Locate the cell with the specified text and output its [x, y] center coordinate. 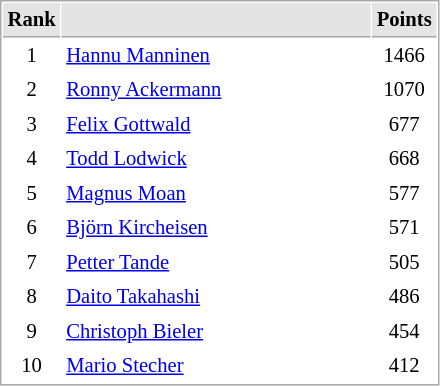
Ronny Ackermann [216, 90]
1 [32, 56]
668 [404, 158]
8 [32, 296]
5 [32, 194]
Daito Takahashi [216, 296]
2 [32, 90]
1070 [404, 90]
505 [404, 262]
Björn Kircheisen [216, 228]
454 [404, 332]
Todd Lodwick [216, 158]
Felix Gottwald [216, 124]
Petter Tande [216, 262]
Hannu Manninen [216, 56]
9 [32, 332]
577 [404, 194]
7 [32, 262]
4 [32, 158]
571 [404, 228]
1466 [404, 56]
677 [404, 124]
Magnus Moan [216, 194]
412 [404, 366]
Mario Stecher [216, 366]
Christoph Bieler [216, 332]
Points [404, 20]
10 [32, 366]
3 [32, 124]
Rank [32, 20]
486 [404, 296]
6 [32, 228]
